For the text-containing cell, return its midpoint in [x, y] coordinate format. 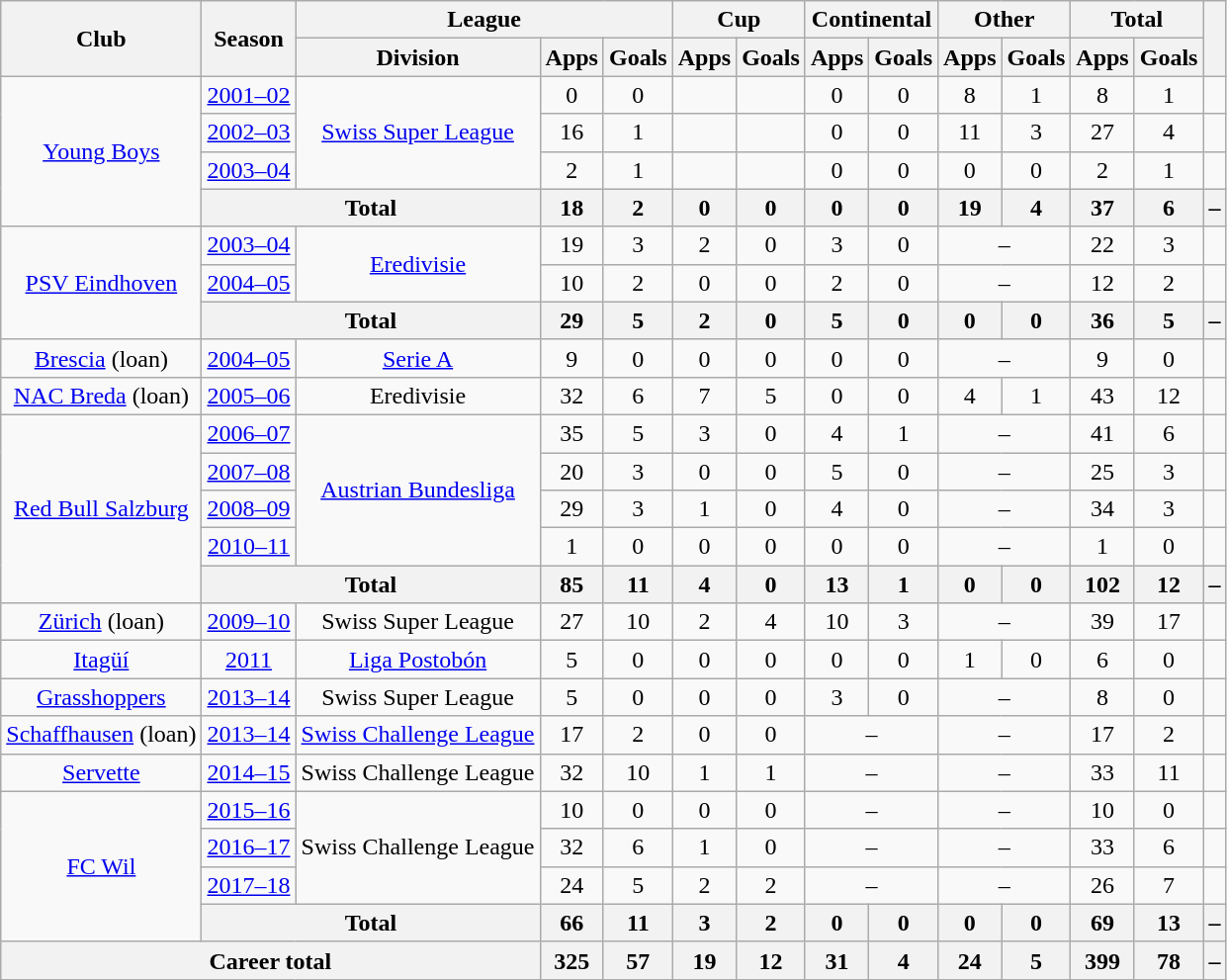
Grasshoppers [101, 697]
43 [1102, 396]
2002–03 [249, 133]
Austrian Bundesliga [417, 490]
2005–06 [249, 396]
69 [1102, 923]
22 [1102, 245]
Zürich (loan) [101, 622]
2006–07 [249, 433]
2017–18 [249, 885]
Other [1005, 20]
36 [1102, 320]
2014–15 [249, 772]
35 [571, 433]
34 [1102, 509]
31 [836, 960]
25 [1102, 472]
399 [1102, 960]
NAC Breda (loan) [101, 396]
Club [101, 39]
2010–11 [249, 547]
2015–16 [249, 810]
18 [571, 208]
Cup [739, 20]
Young Boys [101, 151]
102 [1102, 584]
85 [571, 584]
Division [417, 57]
39 [1102, 622]
Season [249, 39]
2016–17 [249, 847]
325 [571, 960]
2007–08 [249, 472]
2008–09 [249, 509]
20 [571, 472]
26 [1102, 885]
Schaffhausen (loan) [101, 735]
2001–02 [249, 95]
Continental [871, 20]
Serie A [417, 358]
League [484, 20]
78 [1169, 960]
Red Bull Salzburg [101, 508]
Itagüí [101, 660]
41 [1102, 433]
16 [571, 133]
Servette [101, 772]
37 [1102, 208]
Career total [271, 960]
2011 [249, 660]
FC Wil [101, 866]
Brescia (loan) [101, 358]
66 [571, 923]
PSV Eindhoven [101, 283]
2009–10 [249, 622]
57 [638, 960]
Liga Postobón [417, 660]
